Determine the (x, y) coordinate at the center of the cell enclosing the given text.  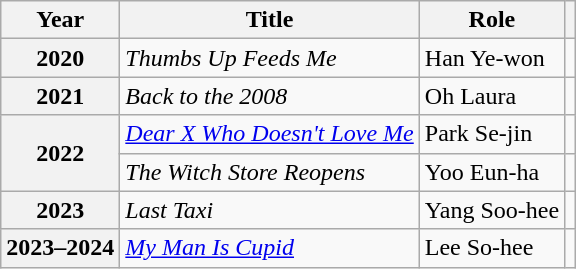
Yang Soo-hee (492, 210)
2023 (60, 210)
2021 (60, 96)
2020 (60, 58)
Last Taxi (270, 210)
Park Se-jin (492, 134)
Dear X Who Doesn't Love Me (270, 134)
Oh Laura (492, 96)
Back to the 2008 (270, 96)
Lee So-hee (492, 248)
Year (60, 20)
Yoo Eun-ha (492, 172)
Thumbs Up Feeds Me (270, 58)
2023–2024 (60, 248)
My Man Is Cupid (270, 248)
Title (270, 20)
2022 (60, 153)
Role (492, 20)
The Witch Store Reopens (270, 172)
Han Ye-won (492, 58)
